Provide the (X, Y) coordinate of the cell's center where the given text is located.  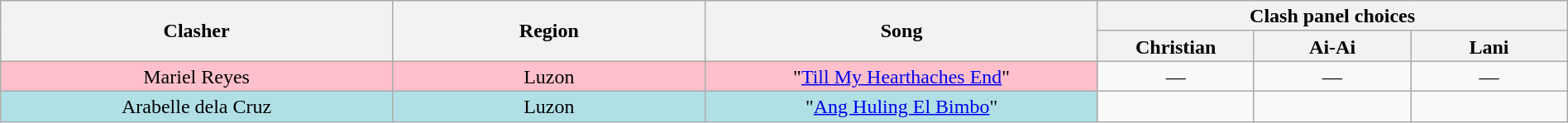
Region (549, 31)
Mariel Reyes (197, 76)
Clash panel choices (1332, 17)
"Ang Huling El Bimbo" (901, 106)
"Till My Hearthaches End" (901, 76)
Lani (1489, 46)
Clasher (197, 31)
Arabelle dela Cruz (197, 106)
Christian (1176, 46)
Ai-Ai (1331, 46)
Song (901, 31)
